Determine the [x, y] coordinate at the center of the cell enclosing the given text.  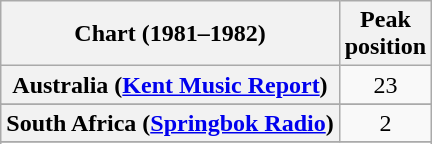
Peakposition [385, 34]
2 [385, 123]
Australia (Kent Music Report) [170, 85]
23 [385, 85]
South Africa (Springbok Radio) [170, 123]
Chart (1981–1982) [170, 34]
